Pinpoint the cell where the given text exists, returning its [X, Y] midpoint coordinate. 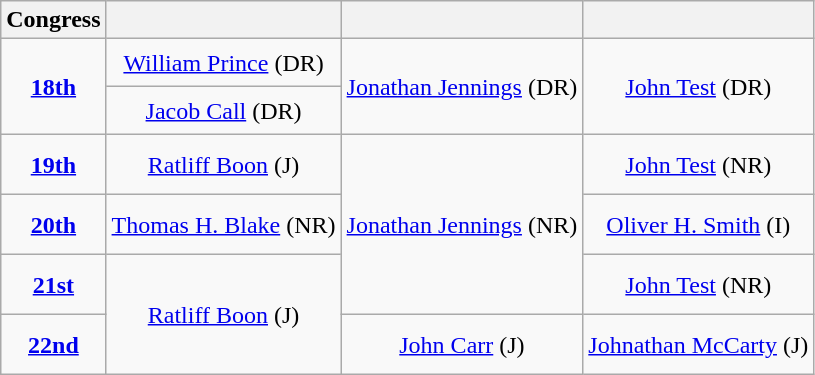
Jonathan Jennings (DR) [462, 87]
Johnathan McCarty (J) [698, 345]
18th [54, 87]
Jacob Call (DR) [224, 111]
Oliver H. Smith (I) [698, 225]
22nd [54, 345]
20th [54, 225]
Congress [54, 20]
Thomas H. Blake (NR) [224, 225]
John Carr (J) [462, 345]
Jonathan Jennings (NR) [462, 225]
19th [54, 165]
John Test (DR) [698, 87]
William Prince (DR) [224, 63]
21st [54, 285]
